Provide the (X, Y) coordinate of the cell's center where the given text is located.  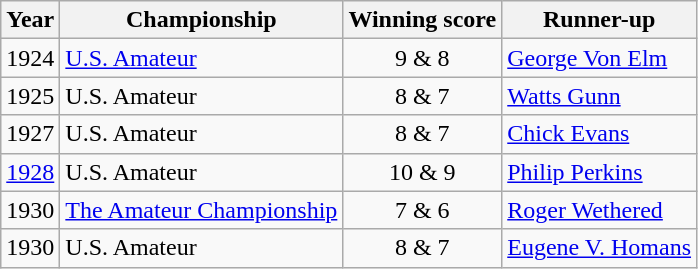
Championship (202, 20)
1927 (30, 134)
10 & 9 (422, 172)
9 & 8 (422, 58)
Philip Perkins (600, 172)
Runner-up (600, 20)
Roger Wethered (600, 210)
Chick Evans (600, 134)
George Von Elm (600, 58)
The Amateur Championship (202, 210)
1925 (30, 96)
Year (30, 20)
Watts Gunn (600, 96)
7 & 6 (422, 210)
1928 (30, 172)
Winning score (422, 20)
Eugene V. Homans (600, 248)
1924 (30, 58)
